Capture the cell that displays the provided text and extract its [x, y] central coordinate. 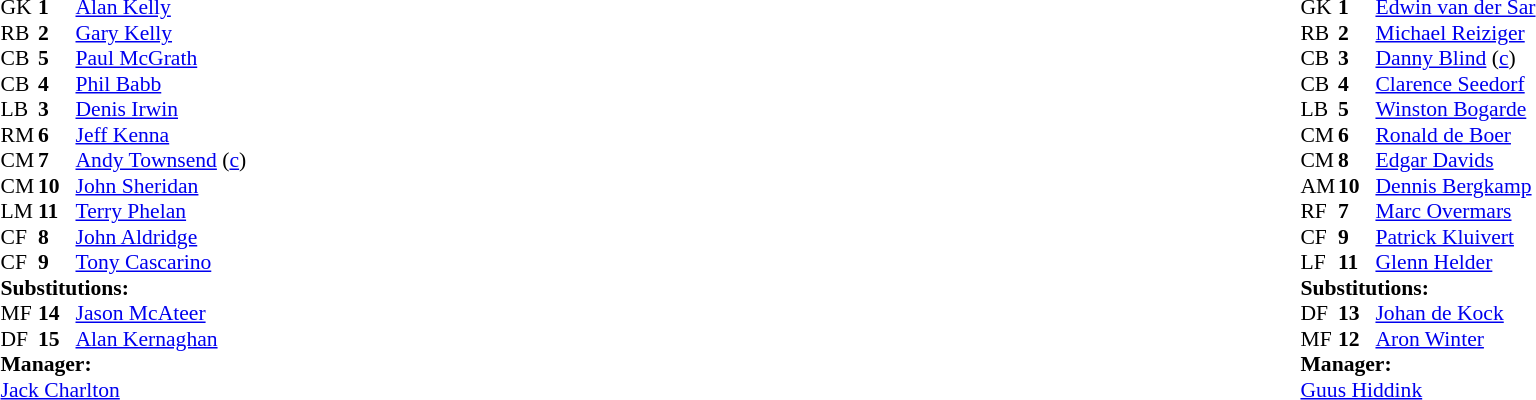
Winston Bogarde [1455, 109]
Denis Irwin [162, 109]
Aron Winter [1455, 339]
RM [19, 135]
Danny Blind (c) [1455, 59]
Tony Cascarino [162, 263]
Michael Reiziger [1455, 33]
AM [1319, 186]
Ronald de Boer [1455, 135]
Andy Townsend (c) [162, 161]
Edgar Davids [1455, 161]
15 [57, 339]
Clarence Seedorf [1455, 84]
12 [1357, 339]
13 [1357, 313]
Patrick Kluivert [1455, 237]
14 [57, 313]
LM [19, 211]
Gary Kelly [162, 33]
Jeff Kenna [162, 135]
Terry Phelan [162, 211]
Dennis Bergkamp [1455, 186]
John Sheridan [162, 186]
Paul McGrath [162, 59]
Phil Babb [162, 84]
Marc Overmars [1455, 211]
Johan de Kock [1455, 313]
LF [1319, 263]
Glenn Helder [1455, 263]
RF [1319, 211]
John Aldridge [162, 237]
Alan Kernaghan [162, 339]
Jason McAteer [162, 313]
